Provide the [X, Y] coordinate of the cell's center where the given text is located.  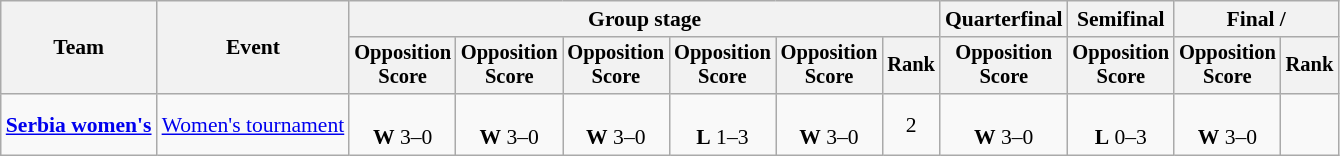
Final / [1256, 19]
Semifinal [1122, 19]
L 0–3 [1122, 124]
Women's tournament [254, 124]
Team [79, 48]
L 1–3 [722, 124]
2 [911, 124]
Serbia women's [79, 124]
Event [254, 48]
Group stage [644, 19]
Quarterfinal [1004, 19]
